Determine the (X, Y) coordinate at the center of the cell enclosing the given text.  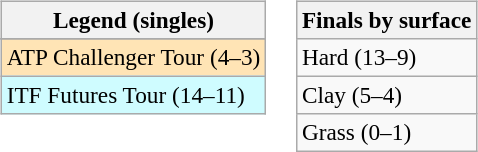
Legend (singles) (133, 20)
Clay (5–4) (387, 95)
Hard (13–9) (387, 57)
Grass (0–1) (387, 133)
Finals by surface (387, 20)
ATP Challenger Tour (4–3) (133, 57)
ITF Futures Tour (14–11) (133, 95)
